Return (x, y) of the center of cell containing provided text 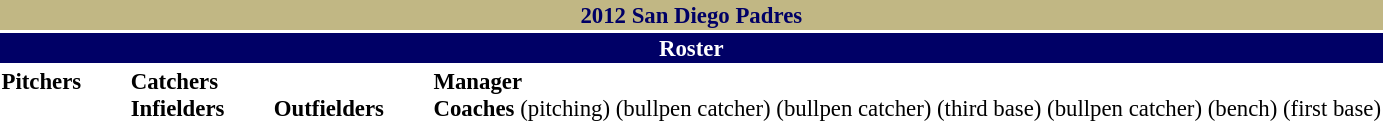
Roster (692, 48)
2012 San Diego Padres (692, 15)
